Identify which cell holds the provided text, then report its [X, Y] central coordinate. 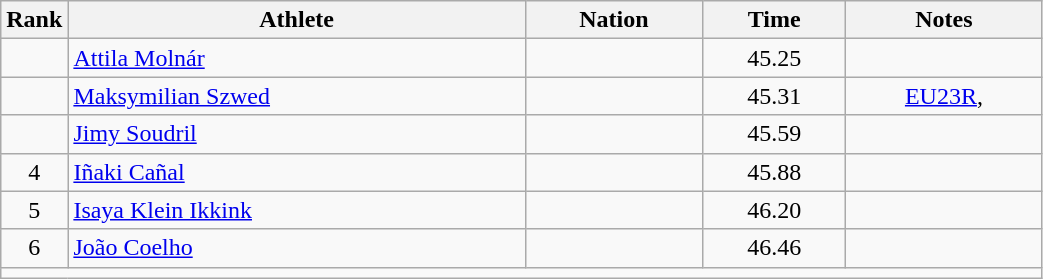
46.46 [774, 248]
Time [774, 20]
Isaya Klein Ikkink [297, 210]
Jimy Soudril [297, 134]
Maksymilian Szwed [297, 96]
João Coelho [297, 248]
45.25 [774, 58]
5 [34, 210]
Attila Molnár [297, 58]
6 [34, 248]
Rank [34, 20]
4 [34, 172]
Notes [944, 20]
45.31 [774, 96]
Nation [614, 20]
EU23R, [944, 96]
45.88 [774, 172]
46.20 [774, 210]
Athlete [297, 20]
Iñaki Cañal [297, 172]
45.59 [774, 134]
